Locate the cell with the specified text and output its (X, Y) center coordinate. 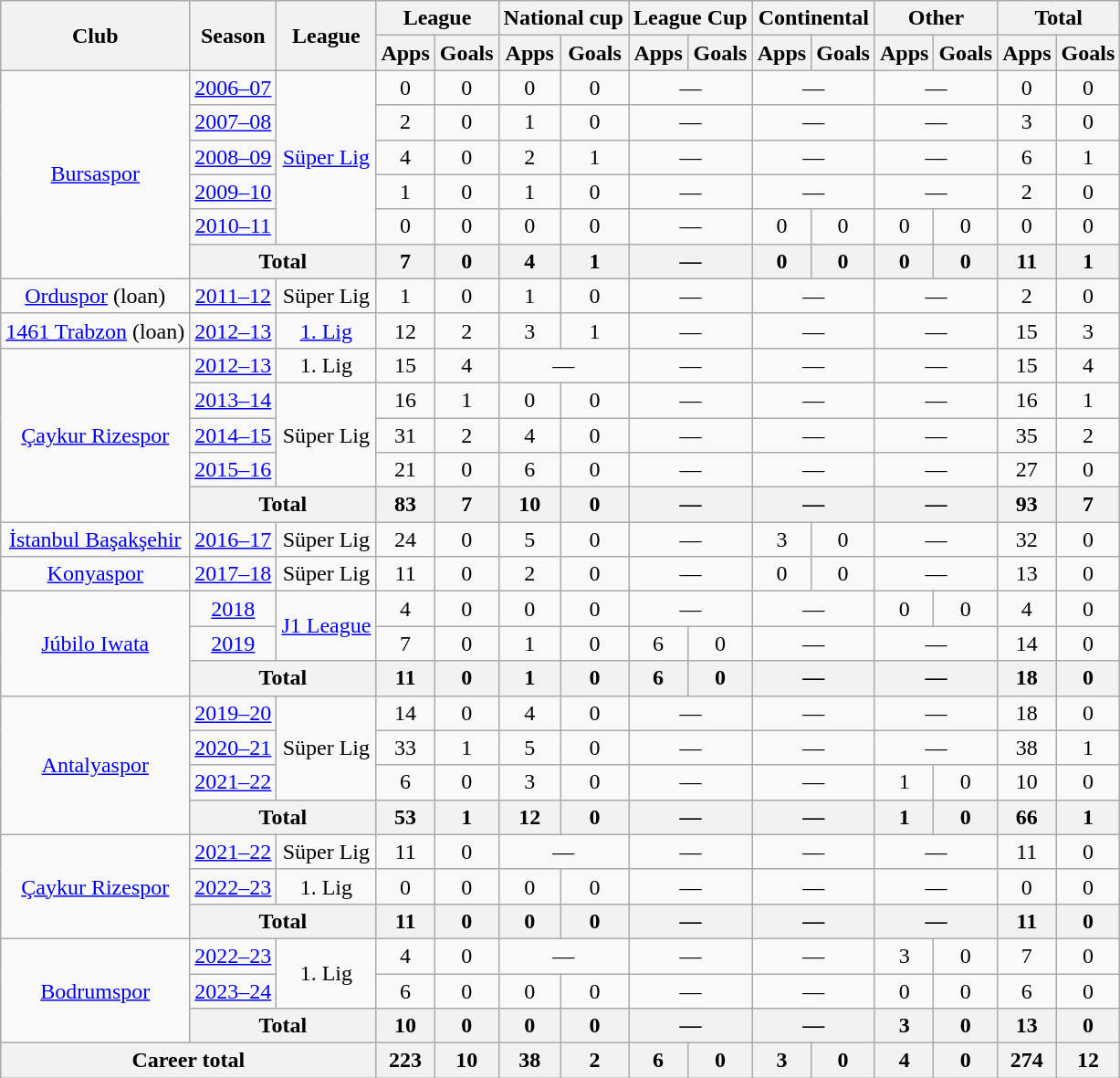
53 (405, 817)
2020–21 (234, 748)
Club (95, 36)
33 (405, 748)
Season (234, 36)
2018 (234, 609)
2008–09 (234, 157)
2023–24 (234, 990)
Career total (188, 1061)
Orduspor (loan) (95, 296)
24 (405, 539)
League Cup (690, 18)
2010–11 (234, 226)
İstanbul Başakşehir (95, 539)
2019–20 (234, 713)
2009–10 (234, 192)
27 (1027, 470)
21 (405, 470)
2014–15 (234, 435)
Other (936, 18)
2019 (234, 644)
35 (1027, 435)
32 (1027, 539)
2013–14 (234, 400)
223 (405, 1061)
66 (1027, 817)
2015–16 (234, 470)
2011–12 (234, 296)
93 (1027, 505)
Bursaspor (95, 174)
National cup (563, 18)
274 (1027, 1061)
83 (405, 505)
1461 Trabzon (loan) (95, 330)
2016–17 (234, 539)
Júbilo Iwata (95, 644)
2006–07 (234, 88)
31 (405, 435)
Konyaspor (95, 574)
Bodrumspor (95, 990)
2017–18 (234, 574)
J1 League (327, 626)
Continental (813, 18)
Antalyaspor (95, 765)
2007–08 (234, 122)
